From the cell containing the given text, extract its center point as (x, y) coordinate. 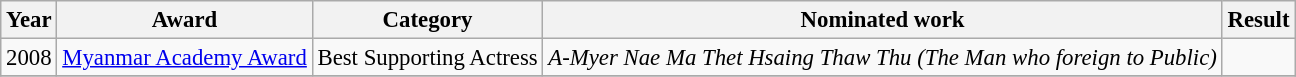
Year (29, 20)
A-Myer Nae Ma Thet Hsaing Thaw Thu (The Man who foreign to Public) (882, 58)
Result (1258, 20)
2008 (29, 58)
Award (184, 20)
Nominated work (882, 20)
Category (428, 20)
Best Supporting Actress (428, 58)
Myanmar Academy Award (184, 58)
